Return [X, Y] of the center of cell containing provided text 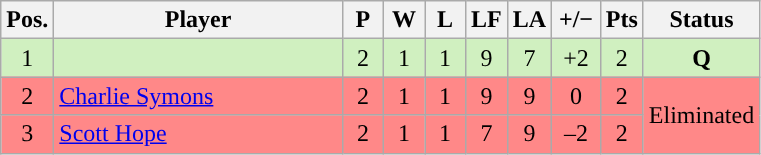
Player [198, 20]
Pts [622, 20]
+/− [576, 20]
P [362, 20]
LA [529, 20]
Eliminated [701, 115]
L [444, 20]
W [404, 20]
–2 [576, 134]
Q [701, 58]
LF [487, 20]
3 [28, 134]
+2 [576, 58]
Charlie Symons [198, 96]
Pos. [28, 20]
Status [701, 20]
Scott Hope [198, 134]
0 [576, 96]
